Locate the cell with the specified text and output its [x, y] center coordinate. 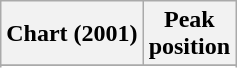
Peakposition [189, 34]
Chart (2001) [72, 34]
